Scan for the cell matching the given text and deliver its [X, Y] coordinate at center. 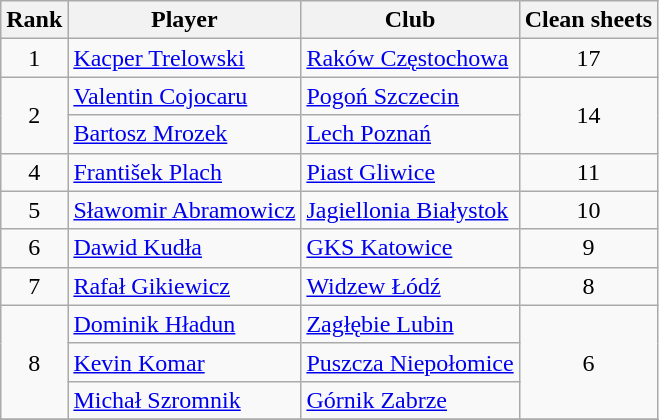
Piast Gliwice [410, 172]
Club [410, 20]
Michał Szromnik [184, 400]
Dawid Kudła [184, 248]
1 [34, 58]
Raków Częstochowa [410, 58]
5 [34, 210]
Lech Poznań [410, 134]
Clean sheets [588, 20]
Widzew Łódź [410, 286]
Valentin Cojocaru [184, 96]
11 [588, 172]
Kacper Trelowski [184, 58]
Rank [34, 20]
Górnik Zabrze [410, 400]
9 [588, 248]
Jagiellonia Białystok [410, 210]
4 [34, 172]
10 [588, 210]
17 [588, 58]
Pogoń Szczecin [410, 96]
7 [34, 286]
Puszcza Niepołomice [410, 362]
Zagłębie Lubin [410, 324]
Sławomir Abramowicz [184, 210]
Dominik Hładun [184, 324]
Kevin Komar [184, 362]
2 [34, 115]
František Plach [184, 172]
Rafał Gikiewicz [184, 286]
Bartosz Mrozek [184, 134]
14 [588, 115]
GKS Katowice [410, 248]
Player [184, 20]
